Determine the (x, y) coordinate at the center of the cell enclosing the given text.  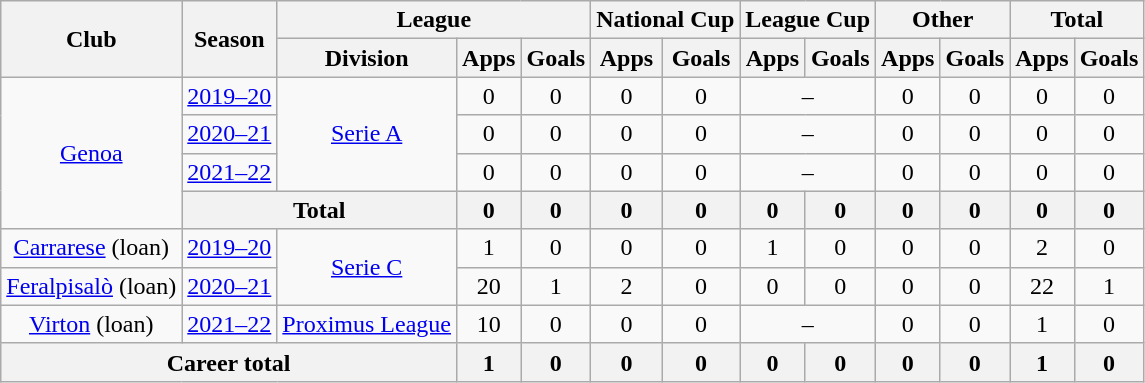
20 (489, 286)
Division (367, 58)
Other (943, 20)
Carrarese (loan) (92, 248)
Club (92, 39)
League (434, 20)
Serie C (367, 267)
Proximus League (367, 324)
Virton (loan) (92, 324)
Season (230, 39)
National Cup (666, 20)
10 (489, 324)
Feralpisalò (loan) (92, 286)
Serie A (367, 134)
Career total (229, 362)
Genoa (92, 153)
22 (1042, 286)
League Cup (808, 20)
